Locate the cell with the specified text and output its (X, Y) center coordinate. 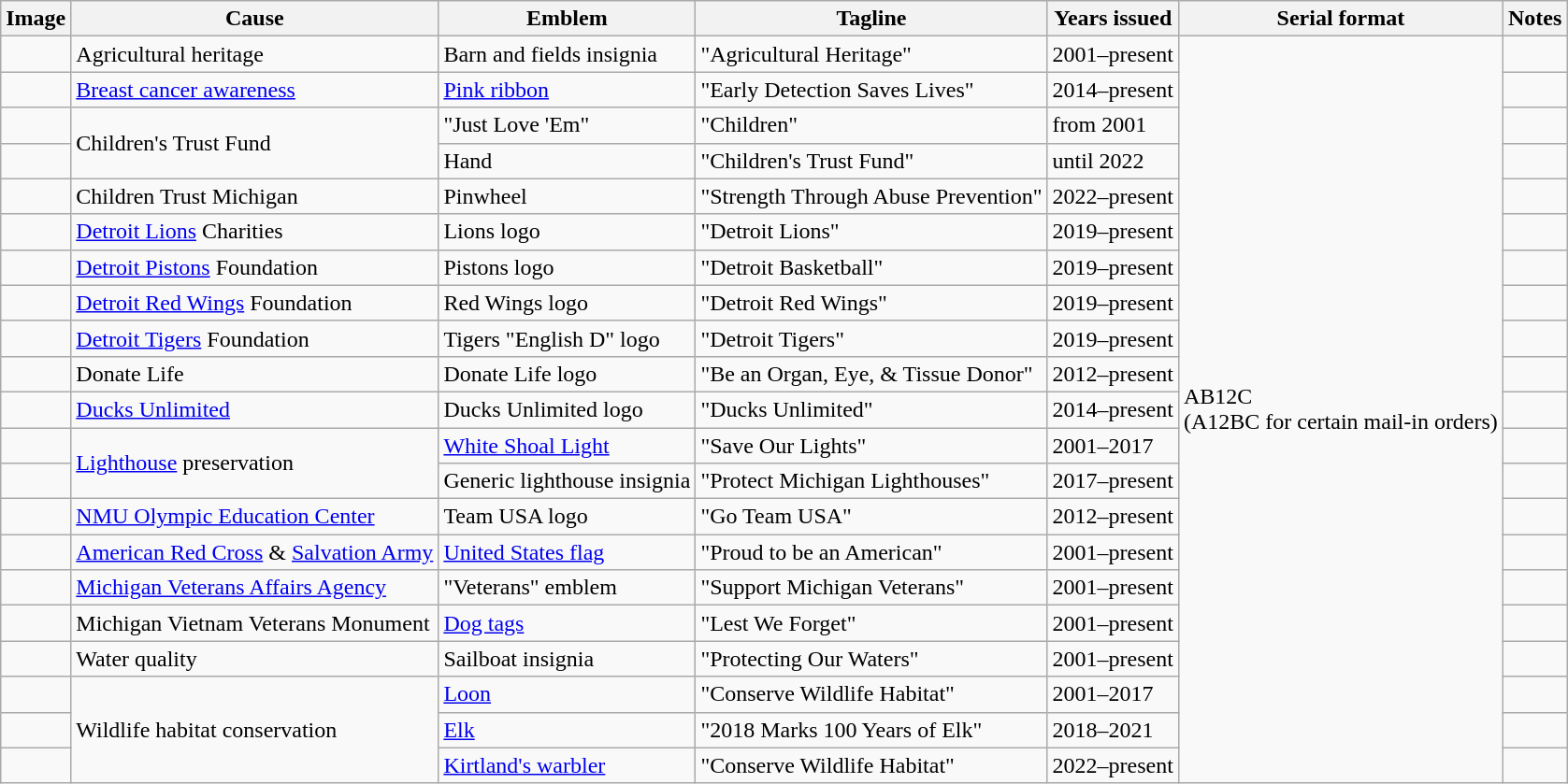
Agricultural heritage (254, 54)
American Red Cross & Salvation Army (254, 552)
Image (36, 19)
Detroit Lions Charities (254, 232)
Michigan Vietnam Veterans Monument (254, 623)
Cause (254, 19)
"Protecting Our Waters" (871, 659)
"Lest We Forget" (871, 623)
Breast cancer awareness (254, 90)
Donate Life (254, 374)
"Agricultural Heritage" (871, 54)
"Strength Through Abuse Prevention" (871, 196)
"Support Michigan Veterans" (871, 588)
Elk (567, 730)
NMU Olympic Education Center (254, 517)
Serial format (1341, 19)
Years issued (1113, 19)
Pistons logo (567, 267)
"Early Detection Saves Lives" (871, 90)
Wildlife habitat conservation (254, 730)
Ducks Unlimited (254, 409)
Dog tags (567, 623)
Red Wings logo (567, 303)
AB12C(A12BC for certain mail-in orders) (1341, 409)
"Be an Organ, Eye, & Tissue Donor" (871, 374)
2017–present (1113, 481)
Donate Life logo (567, 374)
Pinwheel (567, 196)
Children's Trust Fund (254, 143)
Emblem (567, 19)
Detroit Tigers Foundation (254, 338)
Water quality (254, 659)
White Shoal Light (567, 446)
Lighthouse preservation (254, 463)
"Detroit Red Wings" (871, 303)
"Protect Michigan Lighthouses" (871, 481)
Pink ribbon (567, 90)
Team USA logo (567, 517)
Loon (567, 694)
"Veterans" emblem (567, 588)
Michigan Veterans Affairs Agency (254, 588)
"Detroit Basketball" (871, 267)
Hand (567, 161)
Barn and fields insignia (567, 54)
until 2022 (1113, 161)
Children Trust Michigan (254, 196)
"2018 Marks 100 Years of Elk" (871, 730)
"Save Our Lights" (871, 446)
Generic lighthouse insignia (567, 481)
Sailboat insignia (567, 659)
Lions logo (567, 232)
"Children's Trust Fund" (871, 161)
from 2001 (1113, 125)
Tagline (871, 19)
"Proud to be an American" (871, 552)
Detroit Pistons Foundation (254, 267)
"Detroit Lions" (871, 232)
"Children" (871, 125)
United States flag (567, 552)
Notes (1534, 19)
Ducks Unlimited logo (567, 409)
"Detroit Tigers" (871, 338)
Detroit Red Wings Foundation (254, 303)
"Go Team USA" (871, 517)
Tigers "English D" logo (567, 338)
2018–2021 (1113, 730)
"Just Love 'Em" (567, 125)
"Ducks Unlimited" (871, 409)
Kirtland's warbler (567, 765)
